For the text-containing cell, return its midpoint in (X, Y) coordinate format. 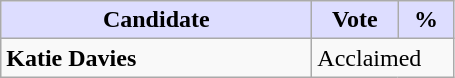
Candidate (156, 20)
Vote (355, 20)
% (426, 20)
Acclaimed (383, 58)
Katie Davies (156, 58)
